Find where the given text appears and provide that cell's center as (X, Y) coordinate. 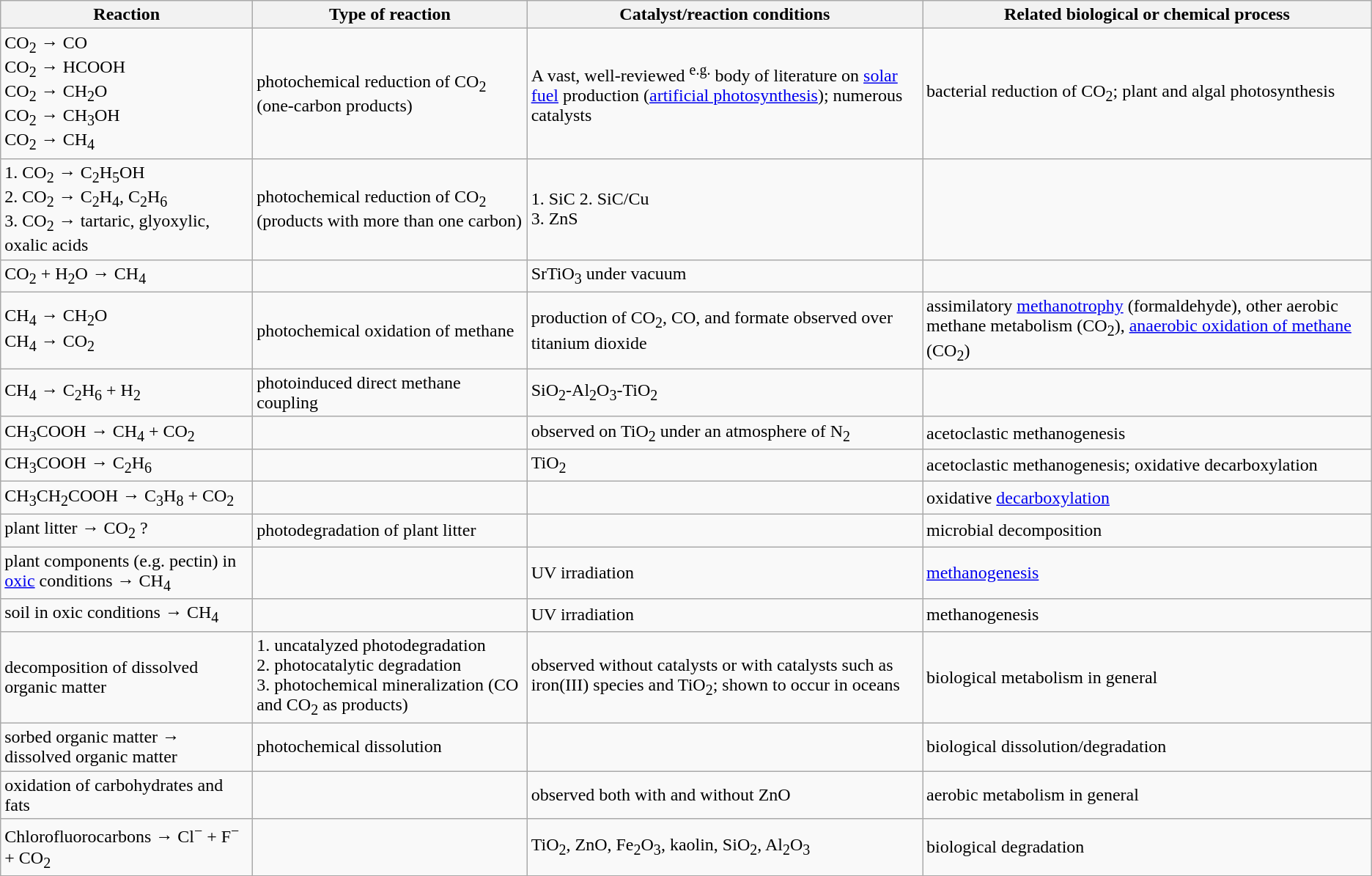
photoinduced direct methane coupling (390, 393)
CO2 + H2O → CH4 (127, 276)
SrTiO3 under vacuum (724, 276)
TiO2 (724, 465)
TiO2, ZnO, Fe2O3, kaolin, SiO2, Al2O3 (724, 847)
oxidation of carbohydrates and fats (127, 795)
biological dissolution/degradation (1146, 748)
plant litter → CO2 ? (127, 530)
1. SiC 2. SiC/Cu3. ZnS (724, 209)
biological degradation (1146, 847)
A vast, well-reviewed e.g. body of literature on solar fuel production (artificial photosynthesis); numerous catalysts (724, 94)
Catalyst/reaction conditions (724, 15)
photochemical oxidation of methane (390, 331)
production of CO2, CO, and formate observed over titanium dioxide (724, 331)
CH4 → C2H6 + H2 (127, 393)
Related biological or chemical process (1146, 15)
decomposition of dissolved organic matter (127, 677)
biological metabolism in general (1146, 677)
assimilatory methanotrophy (formaldehyde), other aerobic methane metabolism (CO2), anaerobic oxidation of methane (CO2) (1146, 331)
photochemical dissolution (390, 748)
photochemical reduction of CO2 (one-carbon products) (390, 94)
CH3COOH → C2H6 (127, 465)
aerobic metabolism in general (1146, 795)
observed both with and without ZnO (724, 795)
microbial decomposition (1146, 530)
acetoclastic methanogenesis (1146, 433)
bacterial reduction of CO2; plant and algal photosynthesis (1146, 94)
Chlorofluorocarbons → Cl− + F− + CO2 (127, 847)
observed on TiO2 under an atmosphere of N2 (724, 433)
CO2 → COCO2 → HCOOHCO2 → CH2OCO2 → CH3OHCO2 → CH4 (127, 94)
SiO2-Al2O3-TiO2 (724, 393)
CH3CH2COOH → C3H8 + CO2 (127, 498)
photochemical reduction of CO2 (products with more than one carbon) (390, 209)
sorbed organic matter → dissolved organic matter (127, 748)
CH4 → CH2OCH4 → CO2 (127, 331)
1. uncatalyzed photodegradation2. photocatalytic degradation3. photochemical mineralization (CO and CO2 as products) (390, 677)
1. CO2 → C2H5OH2. CO2 → C2H4, C2H63. CO2 → tartaric, glyoxylic, oxalic acids (127, 209)
photodegradation of plant litter (390, 530)
Reaction (127, 15)
Type of reaction (390, 15)
CH3COOH → CH4 + CO2 (127, 433)
oxidative decarboxylation (1146, 498)
plant components (e.g. pectin) in oxic conditions → CH4 (127, 573)
acetoclastic methanogenesis; oxidative decarboxylation (1146, 465)
soil in oxic conditions → CH4 (127, 615)
observed without catalysts or with catalysts such as iron(III) species and TiO2; shown to occur in oceans (724, 677)
